Capture the cell that displays the provided text and extract its (x, y) central coordinate. 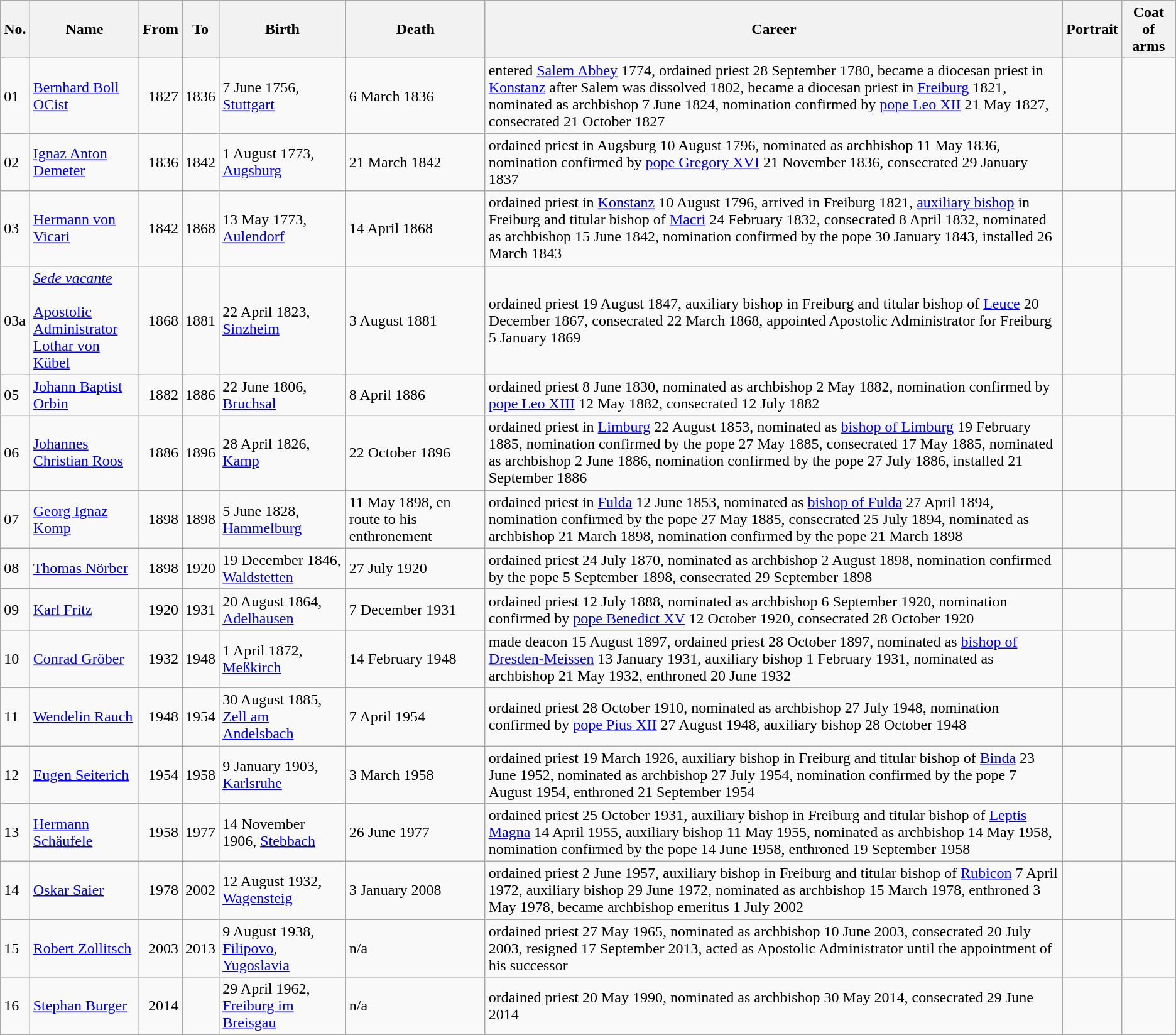
1977 (201, 833)
20 August 1864, Adelhausen (283, 610)
1 August 1773, Augsburg (283, 162)
14 February 1948 (415, 659)
11 (15, 716)
1931 (201, 610)
22 June 1806, Bruchsal (283, 395)
Johannes Christian Roos (84, 452)
ordained priest 24 July 1870, nominated as archbishop 2 August 1898, nomination confirmed by the pope 5 September 1898, consecrated 29 September 1898 (774, 568)
Career (774, 30)
14 (15, 890)
29 April 1962, Freiburg im Breisgau (283, 1006)
No. (15, 30)
3 January 2008 (415, 890)
28 April 1826, Kamp (283, 452)
1 April 1872, Meßkirch (283, 659)
Name (84, 30)
6 March 1836 (415, 96)
Robert Zollitsch (84, 948)
03a (15, 320)
10 (15, 659)
Eugen Seiterich (84, 774)
7 June 1756, Stuttgart (283, 96)
02 (15, 162)
7 December 1931 (415, 610)
From (161, 30)
21 March 1842 (415, 162)
Ignaz Anton Demeter (84, 162)
19 December 1846, Waldstetten (283, 568)
13 (15, 833)
1978 (161, 890)
22 October 1896 (415, 452)
Oskar Saier (84, 890)
9 August 1938, Filipovo, Yugoslavia (283, 948)
Johann Baptist Orbin (84, 395)
Hermann Schäufele (84, 833)
27 July 1920 (415, 568)
1827 (161, 96)
Wendelin Rauch (84, 716)
7 April 1954 (415, 716)
03 (15, 229)
Karl Fritz (84, 610)
3 March 1958 (415, 774)
8 April 1886 (415, 395)
16 (15, 1006)
1932 (161, 659)
11 May 1898, en route to his enthronement (415, 519)
22 April 1823, Sinzheim (283, 320)
09 (15, 610)
15 (15, 948)
Hermann von Vicari (84, 229)
08 (15, 568)
Bernhard Boll OCist (84, 96)
13 May 1773, Aulendorf (283, 229)
14 November 1906, Stebbach (283, 833)
Portrait (1092, 30)
Death (415, 30)
ordained priest 8 June 1830, nominated as archbishop 2 May 1882, nomination confirmed by pope Leo XIII 12 May 1882, consecrated 12 July 1882 (774, 395)
30 August 1885, Zell am Andelsbach (283, 716)
07 (15, 519)
Birth (283, 30)
14 April 1868 (415, 229)
ordained priest 20 May 1990, nominated as archbishop 30 May 2014, consecrated 29 June 2014 (774, 1006)
12 August 1932, Wagensteig (283, 890)
26 June 1977 (415, 833)
Conrad Gröber (84, 659)
12 (15, 774)
Sede vacanteApostolic AdministratorLothar von Kübel (84, 320)
2003 (161, 948)
05 (15, 395)
3 August 1881 (415, 320)
2014 (161, 1006)
5 June 1828, Hammelburg (283, 519)
Georg Ignaz Komp (84, 519)
2013 (201, 948)
01 (15, 96)
Thomas Nörber (84, 568)
06 (15, 452)
Coat of arms (1148, 30)
1881 (201, 320)
To (201, 30)
1882 (161, 395)
9 January 1903, Karlsruhe (283, 774)
1896 (201, 452)
2002 (201, 890)
Stephan Burger (84, 1006)
